Output the (x, y) coordinate of the center of the cell containing the given text.  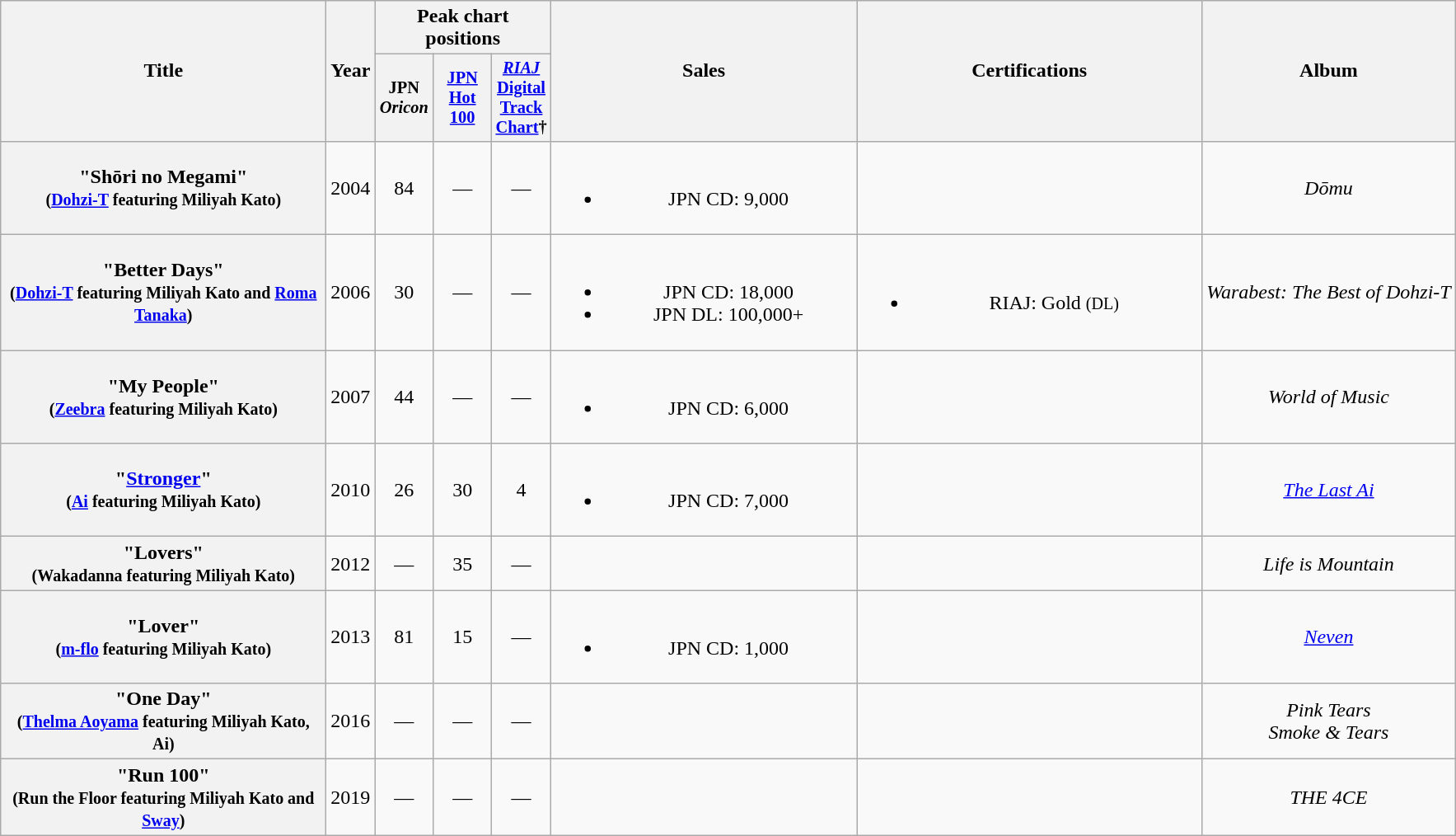
JPN Oricon (404, 98)
Warabest: The Best of Dohzi-T (1329, 293)
JPN CD: 6,000 (704, 397)
Certifications (1030, 71)
2010 (351, 490)
Neven (1329, 636)
2007 (351, 397)
81 (404, 636)
2012 (351, 564)
Sales (704, 71)
"One Day"(Thelma Aoyama featuring Miliyah Kato, Ai) (163, 721)
JPN CD: 18,000JPN DL: 100,000+ (704, 293)
"Better Days"(Dohzi-T featuring Miliyah Kato and Roma Tanaka) (163, 293)
Pink TearsSmoke & Tears (1329, 721)
2004 (351, 188)
Life is Mountain (1329, 564)
"My People"(Zeebra featuring Miliyah Kato) (163, 397)
26 (404, 490)
"Lover"(m-flo featuring Miliyah Kato) (163, 636)
35 (463, 564)
Title (163, 71)
Year (351, 71)
RIAJ Digital Track Chart† (522, 98)
"Lovers"(Wakadanna featuring Miliyah Kato) (163, 564)
JPN Hot 100 (463, 98)
THE 4CE (1329, 797)
2013 (351, 636)
JPN CD: 7,000 (704, 490)
Album (1329, 71)
44 (404, 397)
The Last Ai (1329, 490)
RIAJ: Gold (DL) (1030, 293)
"Shōri no Megami"(Dohzi-T featuring Miliyah Kato) (163, 188)
Dōmu (1329, 188)
2016 (351, 721)
"Stronger"(Ai featuring Miliyah Kato) (163, 490)
2019 (351, 797)
Peak chart positions (463, 28)
World of Music (1329, 397)
JPN CD: 9,000 (704, 188)
84 (404, 188)
"Run 100"(Run the Floor featuring Miliyah Kato and Sway) (163, 797)
2006 (351, 293)
4 (522, 490)
15 (463, 636)
JPN CD: 1,000 (704, 636)
